Search for the cell housing the specified text and yield its [x, y] center coordinate. 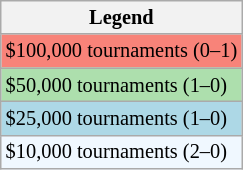
$50,000 tournaments (1–0) [122, 85]
$25,000 tournaments (1–0) [122, 118]
$100,000 tournaments (0–1) [122, 51]
Legend [122, 17]
$10,000 tournaments (2–0) [122, 152]
